Extract the [X, Y] coordinate from the center of the cell holding the provided text.  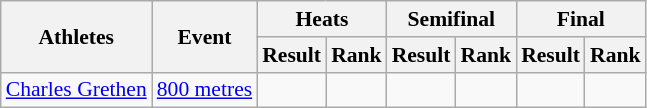
Semifinal [452, 19]
Final [580, 19]
Charles Grethen [76, 90]
800 metres [204, 90]
Event [204, 36]
Athletes [76, 36]
Heats [322, 19]
